For the text-containing cell, return its midpoint in [X, Y] coordinate format. 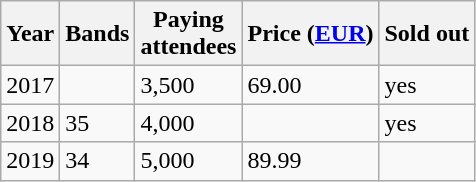
Sold out [427, 34]
Price (EUR) [310, 34]
Bands [98, 34]
Year [30, 34]
2019 [30, 161]
Payingattendees [188, 34]
2017 [30, 85]
4,000 [188, 123]
5,000 [188, 161]
34 [98, 161]
35 [98, 123]
3,500 [188, 85]
2018 [30, 123]
69.00 [310, 85]
89.99 [310, 161]
